Extract the (x, y) coordinate from the center of the cell holding the provided text.  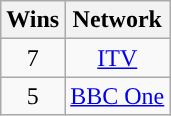
5 (33, 96)
Network (118, 20)
7 (33, 58)
BBC One (118, 96)
ITV (118, 58)
Wins (33, 20)
